Detect which cell encompasses the target text, then output its (X, Y) center coordinate. 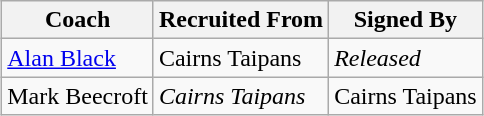
Recruited From (240, 20)
Mark Beecroft (78, 96)
Coach (78, 20)
Signed By (406, 20)
Alan Black (78, 58)
Released (406, 58)
